Return (X, Y) of the center of cell containing provided text 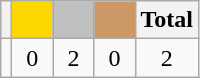
Total (167, 20)
